Locate the cell with the specified text and output its (X, Y) center coordinate. 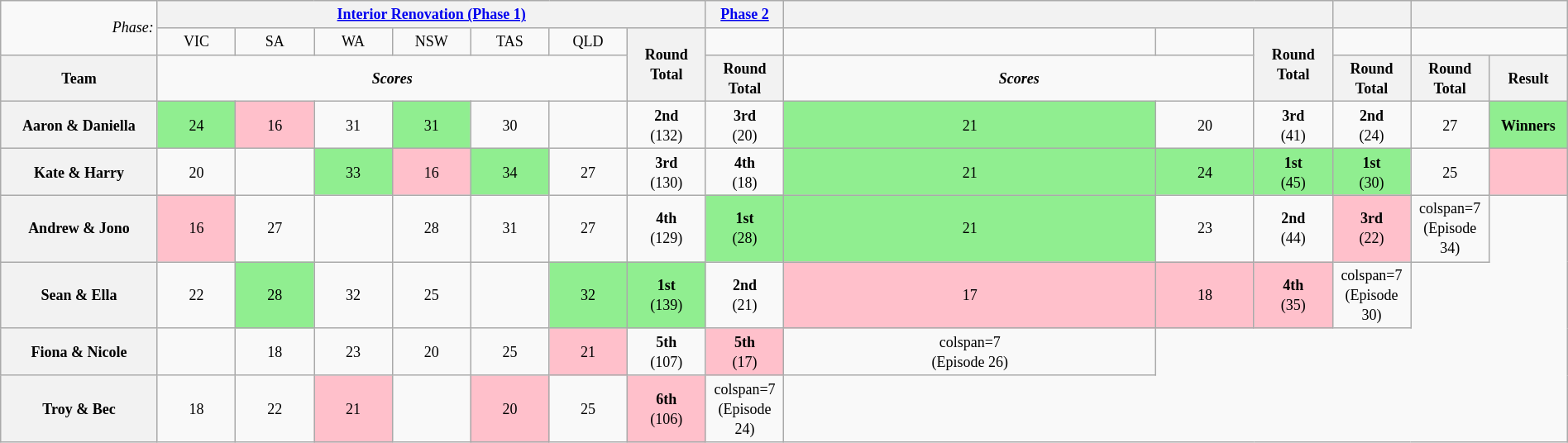
3rd(22) (1371, 228)
17 (970, 296)
Interior Renovation (Phase 1) (432, 15)
QLD (589, 41)
30 (509, 126)
2nd(21) (744, 296)
2nd(44) (1293, 228)
2nd(24) (1371, 126)
Fiona & Nicole (79, 352)
2nd(132) (667, 126)
NSW (432, 41)
4th(129) (667, 228)
colspan=7 (Episode 30) (1371, 296)
Phase 2 (744, 15)
3rd(130) (667, 172)
4th(35) (1293, 296)
colspan=7 (Episode 34) (1451, 228)
6th(106) (667, 408)
Phase: (79, 28)
SA (275, 41)
33 (354, 172)
3rd(20) (744, 126)
TAS (509, 41)
VIC (197, 41)
5th(17) (744, 352)
Result (1528, 78)
4th(18) (744, 172)
WA (354, 41)
1st(30) (1371, 172)
colspan=7 (Episode 26) (970, 352)
1st(28) (744, 228)
colspan=7 (Episode 24) (744, 408)
Team (79, 78)
Sean & Ella (79, 296)
3rd(41) (1293, 126)
Winners (1528, 126)
5th(107) (667, 352)
34 (509, 172)
Aaron & Daniella (79, 126)
1st(45) (1293, 172)
Troy & Bec (79, 408)
Andrew & Jono (79, 228)
Kate & Harry (79, 172)
1st(139) (667, 296)
